Provide the (x, y) coordinate of the cell's center where the given text is located.  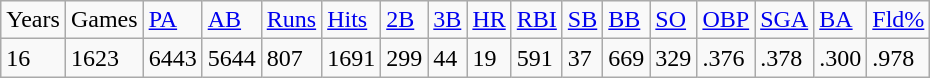
Years (34, 20)
SB (582, 20)
RBI (536, 20)
.300 (840, 58)
.376 (726, 58)
591 (536, 58)
19 (489, 58)
1623 (104, 58)
37 (582, 58)
PA (172, 20)
SGA (784, 20)
1691 (352, 58)
16 (34, 58)
299 (404, 58)
Hits (352, 20)
669 (626, 58)
3B (448, 20)
6443 (172, 58)
BB (626, 20)
Runs (291, 20)
.978 (898, 58)
BA (840, 20)
OBP (726, 20)
Fld% (898, 20)
2B (404, 20)
.378 (784, 58)
HR (489, 20)
SO (674, 20)
5644 (232, 58)
AB (232, 20)
Games (104, 20)
44 (448, 58)
807 (291, 58)
329 (674, 58)
